Identify which cell holds the provided text, then report its [X, Y] central coordinate. 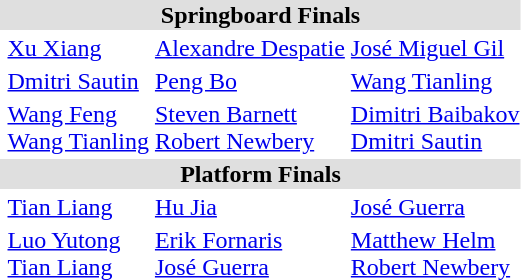
José Miguel Gil [435, 48]
Dimitri BaibakovDmitri Sautin [435, 128]
Steven BarnettRobert Newbery [250, 128]
Alexandre Despatie [250, 48]
Dmitri Sautin [78, 81]
Tian Liang [78, 207]
Wang FengWang Tianling [78, 128]
Platform Finals [260, 174]
Springboard Finals [260, 15]
José Guerra [435, 207]
Peng Bo [250, 81]
Wang Tianling [435, 81]
Xu Xiang [78, 48]
Hu Jia [250, 207]
